Provide the [x, y] coordinate of the cell's center where the given text is located.  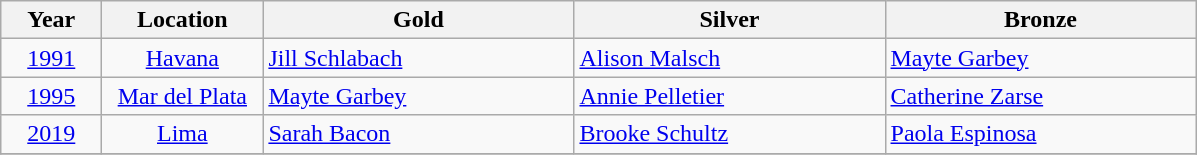
Alison Malsch [730, 58]
Bronze [1040, 20]
Lima [182, 134]
Location [182, 20]
Silver [730, 20]
Jill Schlabach [418, 58]
1991 [52, 58]
Brooke Schultz [730, 134]
1995 [52, 96]
Gold [418, 20]
Mar del Plata [182, 96]
Year [52, 20]
Sarah Bacon [418, 134]
Paola Espinosa [1040, 134]
Annie Pelletier [730, 96]
Catherine Zarse [1040, 96]
Havana [182, 58]
2019 [52, 134]
